Return the (x, y) coordinate for the center point of the cell that contains the specified text.  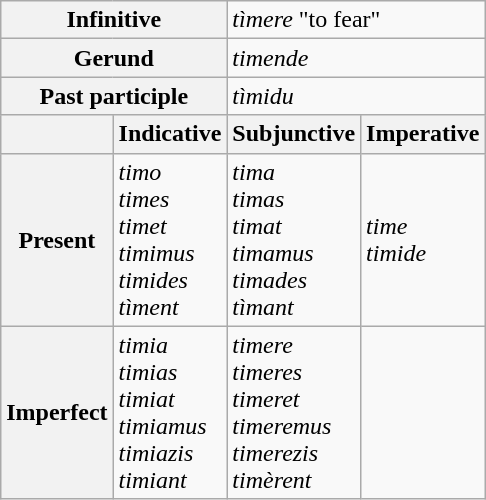
timetimide (423, 240)
timende (356, 58)
Infinitive (114, 20)
Subjunctive (294, 134)
Past participle (114, 96)
tìmere "to fear" (356, 20)
timiatimiastimiattimiamustimiazistimiant (170, 412)
timotimestimettimimustimidestìment (170, 240)
Imperfect (57, 412)
Gerund (114, 58)
Imperative (423, 134)
Present (57, 240)
timeretimerestimerettimeremustimerezistimèrent (294, 412)
timatimastimattimamustimadestìmant (294, 240)
tìmidu (356, 96)
Indicative (170, 134)
